Pinpoint the cell where the given text exists, returning its [x, y] midpoint coordinate. 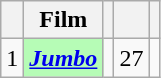
27 [132, 58]
1 [12, 58]
Jumbo [64, 58]
Film [64, 20]
